Output the [X, Y] coordinate of the center of the cell containing the given text.  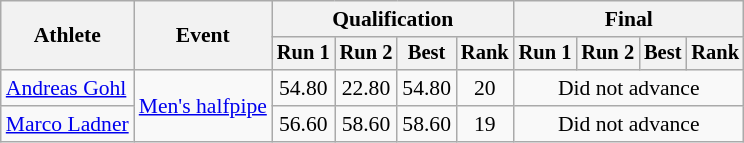
Event [203, 36]
Marco Ladner [68, 124]
Andreas Gohl [68, 88]
19 [485, 124]
Men's halfpipe [203, 106]
Qualification [393, 19]
56.60 [304, 124]
Athlete [68, 36]
Final [629, 19]
20 [485, 88]
22.80 [366, 88]
